Scan for the cell matching the given text and deliver its (X, Y) coordinate at center. 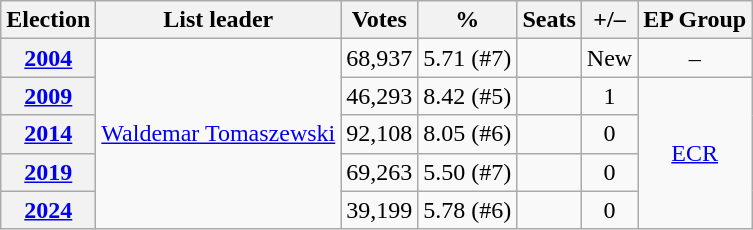
EP Group (695, 20)
2009 (48, 96)
Waldemar Tomaszewski (218, 134)
69,263 (380, 172)
List leader (218, 20)
2019 (48, 172)
Seats (549, 20)
5.50 (#7) (468, 172)
New (609, 58)
Election (48, 20)
Votes (380, 20)
% (468, 20)
2024 (48, 210)
46,293 (380, 96)
5.71 (#7) (468, 58)
39,199 (380, 210)
2014 (48, 134)
ECR (695, 153)
92,108 (380, 134)
+/– (609, 20)
1 (609, 96)
8.42 (#5) (468, 96)
68,937 (380, 58)
– (695, 58)
2004 (48, 58)
8.05 (#6) (468, 134)
5.78 (#6) (468, 210)
